Identify which cell holds the provided text, then report its [X, Y] central coordinate. 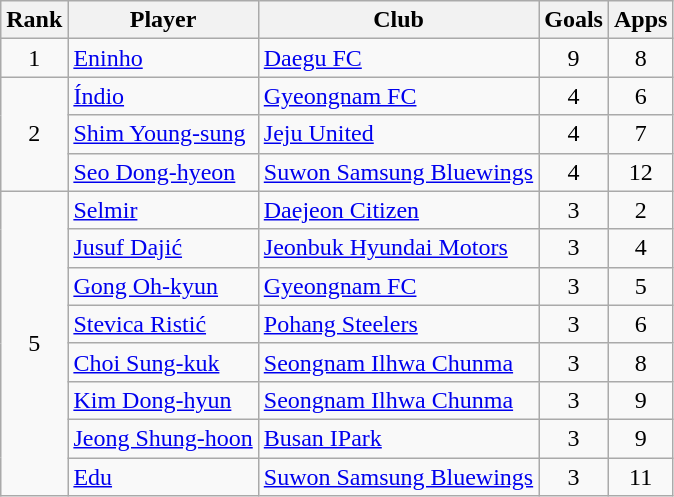
Gong Oh-kyun [163, 286]
Apps [640, 20]
Shim Young-sung [163, 134]
Kim Dong-hyun [163, 400]
Selmir [163, 210]
Jeonbuk Hyundai Motors [398, 248]
1 [34, 58]
Choi Sung-kuk [163, 362]
Daegu FC [398, 58]
12 [640, 172]
Goals [574, 20]
Rank [34, 20]
Edu [163, 477]
Club [398, 20]
11 [640, 477]
Seo Dong-hyeon [163, 172]
Jeju United [398, 134]
Stevica Ristić [163, 324]
Player [163, 20]
Jusuf Dajić [163, 248]
7 [640, 134]
Eninho [163, 58]
Pohang Steelers [398, 324]
Daejeon Citizen [398, 210]
Índio [163, 96]
Busan IPark [398, 438]
Jeong Shung-hoon [163, 438]
